Return [x, y] of the center of cell containing provided text 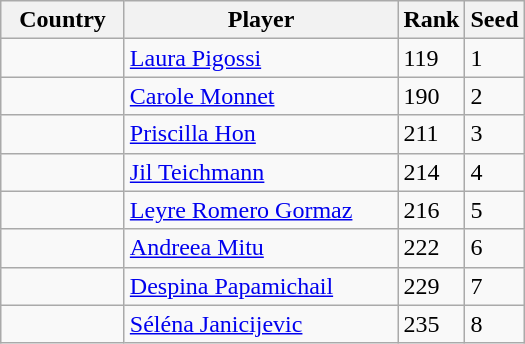
2 [494, 96]
Laura Pigossi [261, 58]
119 [432, 58]
190 [432, 96]
222 [432, 248]
3 [494, 134]
Priscilla Hon [261, 134]
216 [432, 210]
7 [494, 286]
Seed [494, 20]
Rank [432, 20]
Carole Monnet [261, 96]
Country [63, 20]
5 [494, 210]
8 [494, 324]
Leyre Romero Gormaz [261, 210]
Andreea Mitu [261, 248]
229 [432, 286]
214 [432, 172]
4 [494, 172]
Player [261, 20]
1 [494, 58]
6 [494, 248]
Jil Teichmann [261, 172]
Séléna Janicijevic [261, 324]
211 [432, 134]
Despina Papamichail [261, 286]
235 [432, 324]
